Output the (X, Y) coordinate of the center of the cell containing the given text.  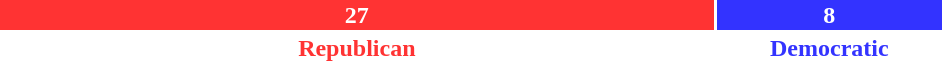
8 (830, 15)
27 (357, 15)
